Find where the given text appears and provide that cell's center as (x, y) coordinate. 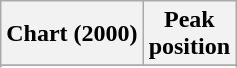
Peakposition (189, 34)
Chart (2000) (72, 34)
